From the cell containing the given text, extract its center point as [X, Y] coordinate. 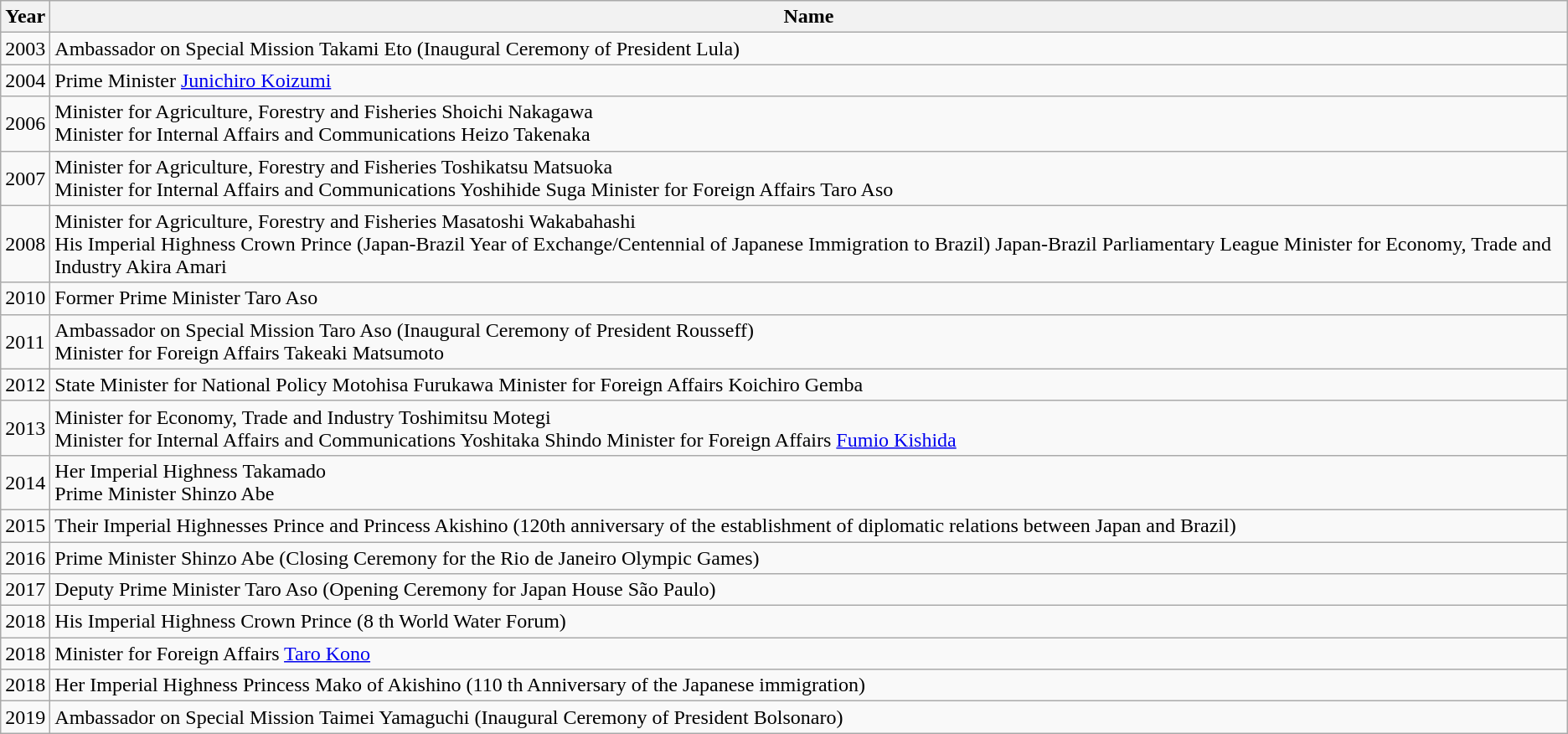
2008 [25, 244]
2015 [25, 525]
2007 [25, 178]
2014 [25, 483]
Former Prime Minister Taro Aso [809, 298]
Name [809, 17]
Their Imperial Highnesses Prince and Princess Akishino (120th anniversary of the establishment of diplomatic relations between Japan and Brazil) [809, 525]
2016 [25, 557]
2011 [25, 342]
Her Imperial Highness TakamadoPrime Minister Shinzo Abe [809, 483]
Deputy Prime Minister Taro Aso (Opening Ceremony for Japan House São Paulo) [809, 590]
2013 [25, 427]
2004 [25, 80]
Ambassador on Special Mission Taimei Yamaguchi (Inaugural Ceremony of President Bolsonaro) [809, 717]
His Imperial Highness Crown Prince (8 th World Water Forum) [809, 622]
Minister for Agriculture, Forestry and Fisheries Shoichi NakagawaMinister for Internal Affairs and Communications Heizo Takenaka [809, 124]
Year [25, 17]
State Minister for National Policy Motohisa Furukawa Minister for Foreign Affairs Koichiro Gemba [809, 385]
Prime Minister Junichiro Koizumi [809, 80]
2006 [25, 124]
2010 [25, 298]
Ambassador on Special Mission Takami Eto (Inaugural Ceremony of President Lula) [809, 49]
2003 [25, 49]
Minister for Foreign Affairs Taro Kono [809, 654]
Her Imperial Highness Princess Mako of Akishino (110 th Anniversary of the Japanese immigration) [809, 685]
Ambassador on Special Mission Taro Aso (Inaugural Ceremony of President Rousseff)Minister for Foreign Affairs Takeaki Matsumoto [809, 342]
2019 [25, 717]
2012 [25, 385]
Prime Minister Shinzo Abe (Closing Ceremony for the Rio de Janeiro Olympic Games) [809, 557]
2017 [25, 590]
